Locate the cell with the specified text and output its [X, Y] center coordinate. 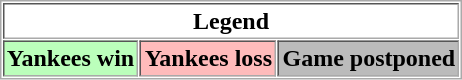
Yankees win [70, 58]
Legend [230, 21]
Game postponed [369, 58]
Yankees loss [208, 58]
